Locate the cell with the specified text and output its (X, Y) center coordinate. 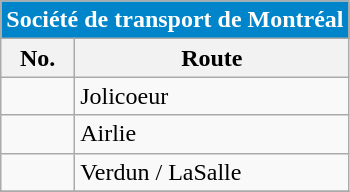
Airlie (212, 134)
Verdun / LaSalle (212, 172)
No. (38, 58)
Jolicoeur (212, 96)
Route (212, 58)
Société de transport de Montréal (175, 20)
